Extract the (x, y) coordinate from the center of the cell holding the provided text.  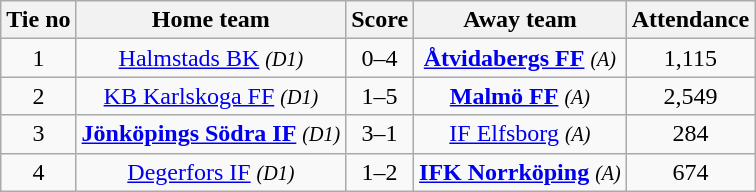
1–5 (380, 96)
IF Elfsborg (A) (520, 134)
3 (38, 134)
Score (380, 20)
674 (690, 172)
Malmö FF (A) (520, 96)
Halmstads BK (D1) (211, 58)
2 (38, 96)
Tie no (38, 20)
0–4 (380, 58)
4 (38, 172)
284 (690, 134)
Jönköpings Södra IF (D1) (211, 134)
1–2 (380, 172)
Home team (211, 20)
1 (38, 58)
Away team (520, 20)
KB Karlskoga FF (D1) (211, 96)
Attendance (690, 20)
Degerfors IF (D1) (211, 172)
3–1 (380, 134)
Åtvidabergs FF (A) (520, 58)
1,115 (690, 58)
IFK Norrköping (A) (520, 172)
2,549 (690, 96)
